Return (X, Y) of the center of cell containing provided text 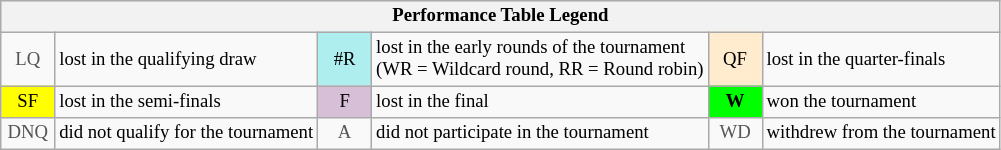
did not qualify for the tournament (186, 134)
lost in the quarter-finals (881, 60)
A (345, 134)
withdrew from the tournament (881, 134)
WD (735, 134)
W (735, 102)
lost in the semi-finals (186, 102)
F (345, 102)
Performance Table Legend (500, 16)
QF (735, 60)
lost in the final (540, 102)
LQ (28, 60)
DNQ (28, 134)
won the tournament (881, 102)
did not participate in the tournament (540, 134)
lost in the early rounds of the tournament(WR = Wildcard round, RR = Round robin) (540, 60)
lost in the qualifying draw (186, 60)
#R (345, 60)
SF (28, 102)
